Search for the cell housing the specified text and yield its [X, Y] center coordinate. 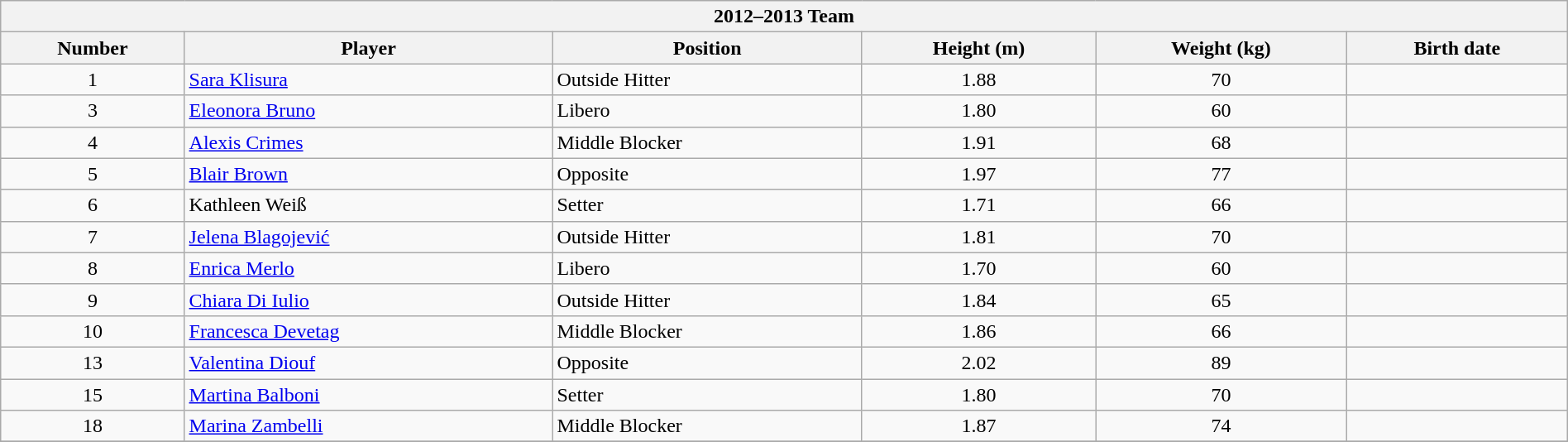
Martina Balboni [369, 395]
89 [1221, 363]
1.71 [978, 205]
15 [93, 395]
1.91 [978, 142]
Number [93, 48]
4 [93, 142]
9 [93, 300]
Jelena Blagojević [369, 237]
74 [1221, 426]
Sara Klisura [369, 79]
1 [93, 79]
Blair Brown [369, 174]
8 [93, 268]
Eleonora Bruno [369, 111]
Francesca Devetag [369, 331]
Valentina Diouf [369, 363]
5 [93, 174]
1.86 [978, 331]
68 [1221, 142]
1.88 [978, 79]
Marina Zambelli [369, 426]
3 [93, 111]
Player [369, 48]
Kathleen Weiß [369, 205]
Alexis Crimes [369, 142]
Weight (kg) [1221, 48]
Chiara Di Iulio [369, 300]
Position [707, 48]
77 [1221, 174]
1.81 [978, 237]
2012–2013 Team [784, 17]
1.70 [978, 268]
1.97 [978, 174]
Height (m) [978, 48]
1.87 [978, 426]
Enrica Merlo [369, 268]
2.02 [978, 363]
6 [93, 205]
Birth date [1457, 48]
10 [93, 331]
18 [93, 426]
65 [1221, 300]
1.84 [978, 300]
7 [93, 237]
13 [93, 363]
